Return (x, y) of the center of cell containing provided text 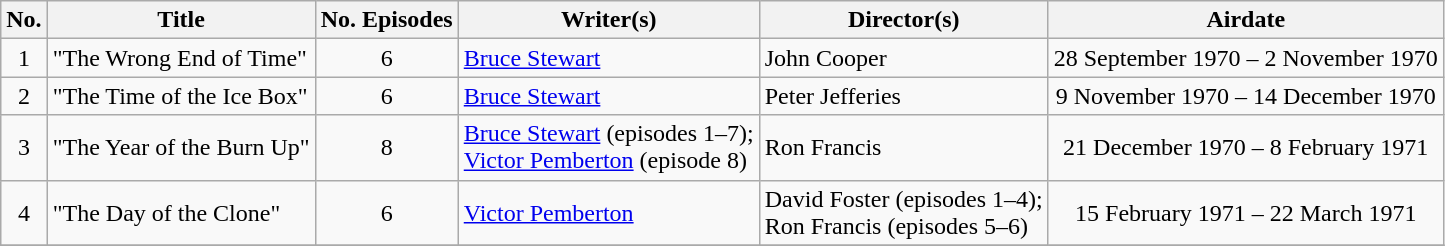
8 (386, 148)
Ron Francis (904, 148)
"The Day of the Clone" (181, 212)
1 (24, 58)
"The Time of the Ice Box" (181, 96)
Victor Pemberton (608, 212)
Airdate (1246, 20)
4 (24, 212)
David Foster (episodes 1–4);Ron Francis (episodes 5–6) (904, 212)
Title (181, 20)
Writer(s) (608, 20)
21 December 1970 – 8 February 1971 (1246, 148)
No. Episodes (386, 20)
3 (24, 148)
2 (24, 96)
John Cooper (904, 58)
15 February 1971 – 22 March 1971 (1246, 212)
"The Year of the Burn Up" (181, 148)
No. (24, 20)
Peter Jefferies (904, 96)
9 November 1970 – 14 December 1970 (1246, 96)
Bruce Stewart (episodes 1–7);Victor Pemberton (episode 8) (608, 148)
"The Wrong End of Time" (181, 58)
Director(s) (904, 20)
28 September 1970 – 2 November 1970 (1246, 58)
